Return the (X, Y) coordinate for the center point of the cell that contains the specified text.  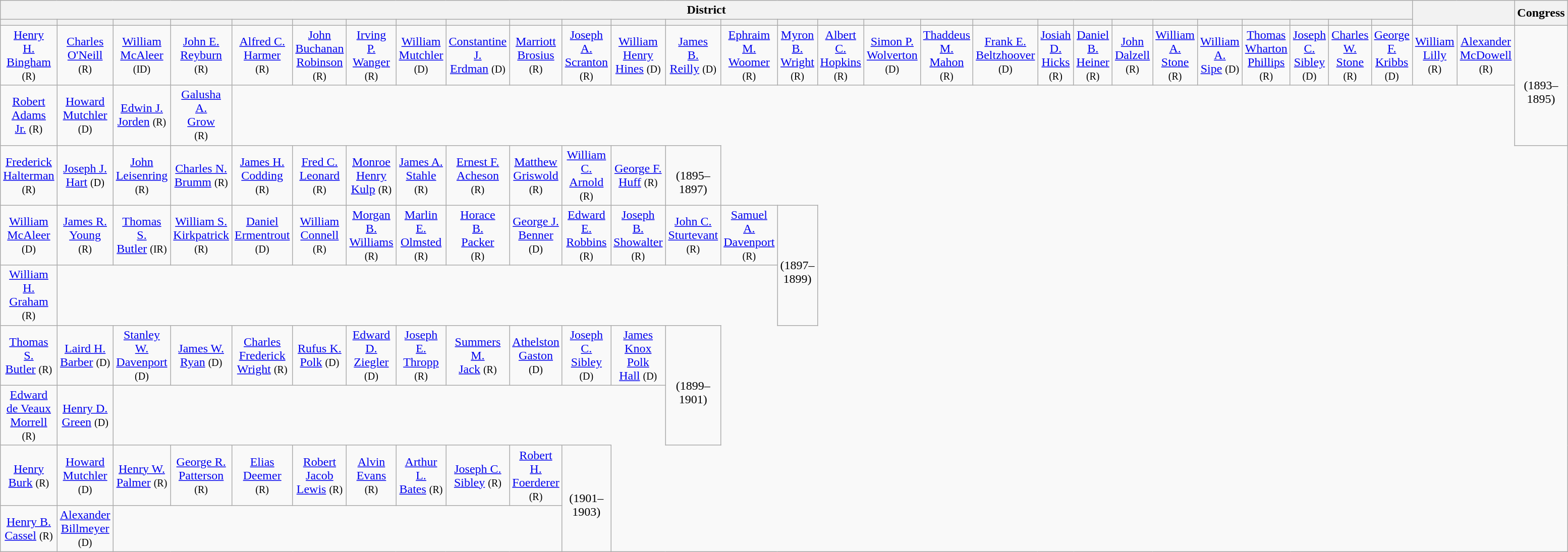
MarriottBrosius(R) (536, 55)
RobertJacobLewis (R) (320, 475)
William S.Kirkpatrick (R) (201, 235)
Edwin J.Jorden (R) (142, 115)
Edward D.Ziegler (D) (371, 355)
WilliamA.Sipe (D) (1220, 55)
George J.Benner (D) (536, 235)
JosiahD.Hicks (R) (1055, 55)
Stanley W.Davenport (D) (142, 355)
Joseph E.Thropp (R) (421, 355)
Rufus K.Polk (D) (320, 355)
Congress (1541, 13)
Henry W.Palmer (R) (142, 475)
HenryH.Bingham(R) (29, 55)
Ernest F.Acheson(R) (478, 175)
JohnLeisenring (R) (142, 175)
MonroeHenryKulp (R) (371, 175)
AlbertC.Hopkins(R) (841, 55)
EphraimM.Woomer(R) (749, 55)
JamesKnoxPolkHall (D) (638, 355)
AlvinEvans (R) (371, 475)
IrvingP.Wanger(R) (371, 55)
John C.Sturtevant (R) (693, 235)
Henry D.Green (D) (85, 415)
(1899–1901) (693, 385)
John E.Reyburn(R) (201, 55)
Morgan B.Williams (R) (371, 235)
James A.Stahle (R) (421, 175)
HoraceB.Packer(R) (478, 235)
RobertAdamsJr. (R) (29, 115)
FrederickHalterman (R) (29, 175)
WilliamLilly (R) (1435, 55)
Fred C.Leonard (R) (320, 175)
Daniel B.Heiner (R) (1093, 55)
WilliamMutchler (D) (421, 55)
George F.Huff (R) (638, 175)
JamesB.Reilly (D) (693, 55)
Thomas S.Butler (R) (29, 355)
Frank E.Beltzhoover(D) (1005, 55)
CharlesO'Neill (R) (85, 55)
(1897–1899) (797, 265)
EliasDeemer(R) (262, 475)
DanielErmentrout(D) (262, 235)
Alfred C.Harmer(R) (262, 55)
SummersM.Jack (R) (478, 355)
WilliamMcAleer (D) (29, 235)
(1901–1903) (586, 498)
James R.Young(R) (85, 235)
Edward E.Robbins (R) (586, 235)
GalushaA.Grow(R) (201, 115)
Thomas S.Butler (IR) (142, 235)
ConstantineJ.Erdman (D) (478, 55)
WilliamC.Arnold(R) (586, 175)
District (706, 10)
MatthewGriswold (R) (536, 175)
WilliamHenryHines (D) (638, 55)
AthelstonGaston (D) (536, 355)
MarlinE.Olmsted(R) (421, 235)
Laird H.Barber (D) (85, 355)
(1895–1897) (693, 175)
AlexanderMcDowell(R) (1486, 55)
Henry B.Cassel (R) (29, 528)
Robert H.Foerderer(R) (536, 475)
(1893–1895) (1541, 85)
WilliamH.Graham(R) (29, 295)
Joseph A.Scranton(R) (586, 55)
CharlesW.Stone (R) (1350, 55)
Charles N.Brumm (R) (201, 175)
ThaddeusM.Mahon(R) (946, 55)
HenryBurk (R) (29, 475)
George R.Patterson(R) (201, 475)
JosephB.Showalter(R) (638, 235)
Joseph C.Sibley (R) (478, 475)
AlexanderBillmeyer (D) (85, 528)
JohnBuchananRobinson(R) (320, 55)
JohnDalzell(R) (1132, 55)
Edwardde VeauxMorrell(R) (29, 415)
WilliamConnell(R) (320, 235)
ThomasWhartonPhillips(R) (1266, 55)
WilliamMcAleer (ID) (142, 55)
James W.Ryan (D) (201, 355)
James H.Codding(R) (262, 175)
SamuelA.Davenport(R) (749, 235)
Joseph J.Hart (D) (85, 175)
Simon P.Wolverton(D) (892, 55)
Myron B.Wright (R) (797, 55)
WilliamA.Stone(R) (1175, 55)
GeorgeF.Kribbs(D) (1391, 55)
CharlesFrederickWright (R) (262, 355)
ArthurL.Bates (R) (421, 475)
